Identify which cell holds the provided text, then report its [x, y] central coordinate. 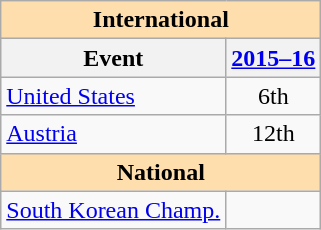
Event [114, 58]
12th [274, 134]
South Korean Champ. [114, 210]
Austria [114, 134]
International [161, 20]
National [161, 172]
6th [274, 96]
2015–16 [274, 58]
United States [114, 96]
